Detect which cell encompasses the target text, then output its [x, y] center coordinate. 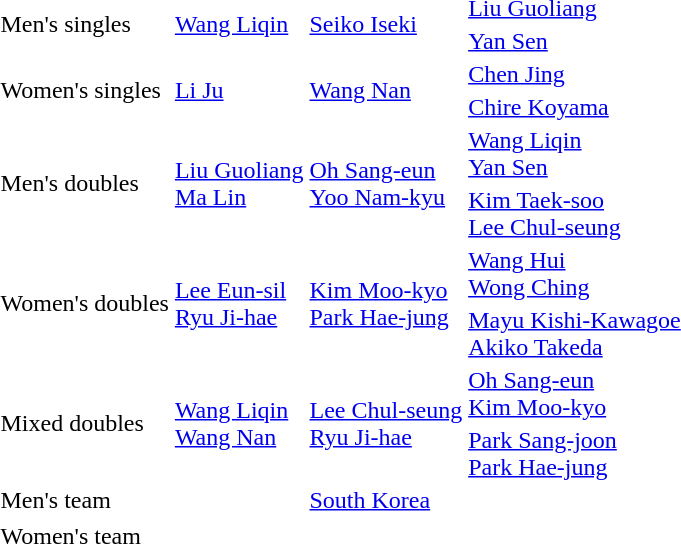
Lee Chul-seung Ryu Ji-hae [386, 424]
Kim Moo-kyo Park Hae-jung [386, 304]
Wang Nan [386, 90]
Li Ju [239, 90]
Liu Guoliang Ma Lin [239, 184]
South Korea [386, 500]
Wang Liqin Wang Nan [239, 424]
Lee Eun-sil Ryu Ji-hae [239, 304]
Oh Sang-eun Yoo Nam-kyu [386, 184]
